Extract the [x, y] coordinate from the center of the cell holding the provided text.  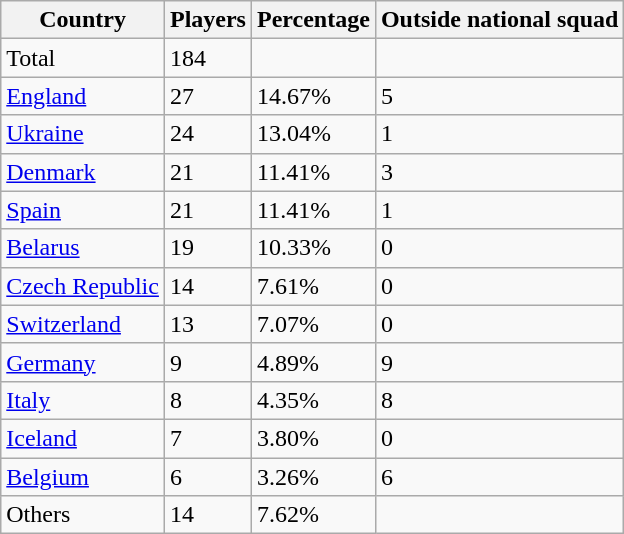
Total [83, 58]
Percentage [313, 20]
England [83, 96]
Denmark [83, 172]
3.26% [313, 477]
7.07% [313, 324]
Switzerland [83, 324]
13.04% [313, 134]
Belgium [83, 477]
7.62% [313, 515]
7.61% [313, 286]
Czech Republic [83, 286]
Spain [83, 210]
3.80% [313, 438]
10.33% [313, 248]
27 [208, 96]
Outside national squad [499, 20]
13 [208, 324]
Belarus [83, 248]
Ukraine [83, 134]
Iceland [83, 438]
7 [208, 438]
Country [83, 20]
24 [208, 134]
Italy [83, 400]
Germany [83, 362]
184 [208, 58]
14.67% [313, 96]
19 [208, 248]
Others [83, 515]
Players [208, 20]
4.89% [313, 362]
5 [499, 96]
4.35% [313, 400]
3 [499, 172]
